Extract the [X, Y] coordinate from the center of the cell holding the provided text.  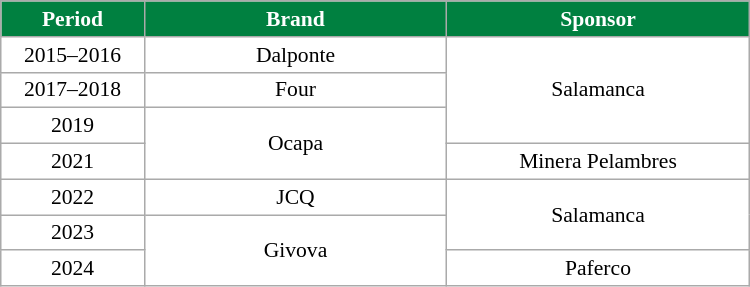
2021 [72, 161]
Sponsor [598, 19]
2022 [72, 197]
Four [295, 90]
2015–2016 [72, 54]
JCQ [295, 197]
Minera Pelambres [598, 161]
2024 [72, 268]
2019 [72, 126]
Period [72, 19]
Brand [295, 19]
Dalponte [295, 54]
2017–2018 [72, 90]
Paferco [598, 268]
2023 [72, 232]
Ocapa [295, 144]
Givova [295, 250]
